From the cell containing the given text, extract its center point as [x, y] coordinate. 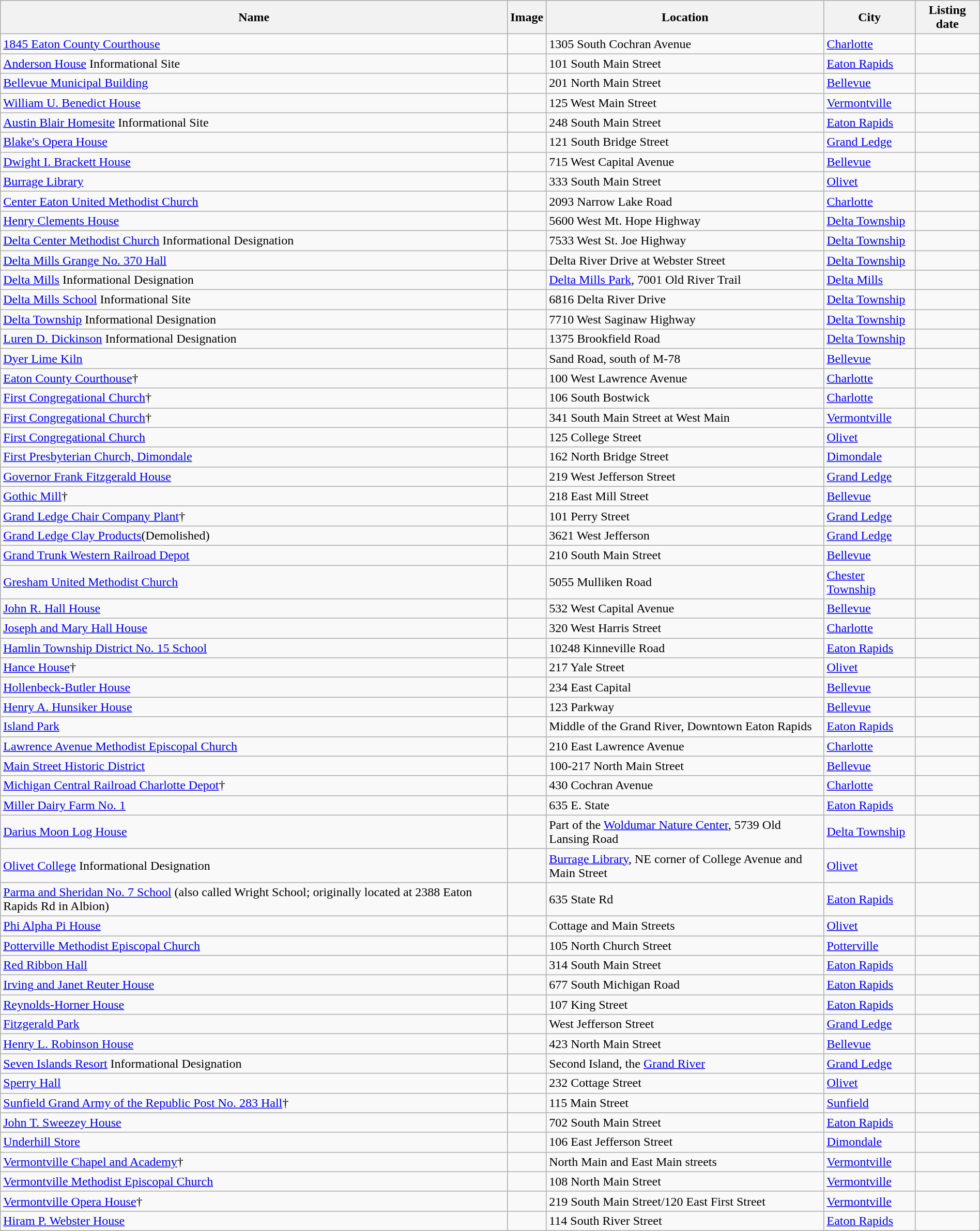
7533 West St. Joe Highway [685, 240]
218 East Mill Street [685, 496]
333 South Main Street [685, 181]
210 East Lawrence Avenue [685, 746]
7710 West Saginaw Highway [685, 319]
106 East Jefferson Street [685, 1142]
Grand Ledge Clay Products(Demolished) [254, 535]
125 West Main Street [685, 103]
Vermontville Opera House† [254, 1201]
Island Park [254, 727]
Eaton County Courthouse† [254, 378]
City [869, 18]
Miller Dairy Farm No. 1 [254, 805]
100-217 North Main Street [685, 766]
Delta Mills [869, 280]
5600 West Mt. Hope Highway [685, 221]
Grand Ledge Chair Company Plant† [254, 516]
Darius Moon Log House [254, 832]
123 Parkway [685, 707]
430 Cochran Avenue [685, 786]
Second Island, the Grand River [685, 1064]
532 West Capital Avenue [685, 609]
Fitzgerald Park [254, 1024]
Hiram P. Webster House [254, 1221]
Reynolds-Horner House [254, 1005]
Luren D. Dickinson Informational Designation [254, 339]
Parma and Sheridan No. 7 School (also called Wright School; originally located at 2388 Eaton Rapids Rd in Albion) [254, 899]
162 North Bridge Street [685, 457]
Part of the Woldumar Nature Center, 5739 Old Lansing Road [685, 832]
Anderson House Informational Site [254, 64]
Image [527, 18]
Sunfield Grand Army of the Republic Post No. 283 Hall† [254, 1103]
Hamlin Township District No. 15 School [254, 648]
115 Main Street [685, 1103]
6816 Delta River Drive [685, 300]
10248 Kinneville Road [685, 648]
Vermontville Chapel and Academy† [254, 1162]
Delta Mills School Informational Site [254, 300]
677 South Michigan Road [685, 985]
Name [254, 18]
Gothic Mill† [254, 496]
114 South River Street [685, 1221]
201 North Main Street [685, 83]
Dyer Lime Kiln [254, 359]
217 Yale Street [685, 668]
108 North Main Street [685, 1181]
314 South Main Street [685, 965]
Burrage Library, NE corner of College Avenue and Main Street [685, 865]
210 South Main Street [685, 555]
Sunfield [869, 1103]
Burrage Library [254, 181]
105 North Church Street [685, 945]
Bellevue Municipal Building [254, 83]
Delta Mills Informational Designation [254, 280]
1305 South Cochran Avenue [685, 44]
Main Street Historic District [254, 766]
1375 Brookfield Road [685, 339]
West Jefferson Street [685, 1024]
219 South Main Street/120 East First Street [685, 1201]
635 State Rd [685, 899]
John R. Hall House [254, 609]
Sand Road, south of M-78 [685, 359]
121 South Bridge Street [685, 142]
Gresham United Methodist Church [254, 582]
Henry L. Robinson House [254, 1044]
North Main and East Main streets [685, 1162]
219 West Jefferson Street [685, 476]
Location [685, 18]
Vermontville Methodist Episcopal Church [254, 1181]
635 E. State [685, 805]
Delta Township Informational Designation [254, 319]
423 North Main Street [685, 1044]
101 Perry Street [685, 516]
Red Ribbon Hall [254, 965]
125 College Street [685, 437]
Chester Township [869, 582]
Blake's Opera House [254, 142]
Austin Blair Homesite Informational Site [254, 122]
Sperry Hall [254, 1083]
106 South Bostwick [685, 398]
715 West Capital Avenue [685, 162]
Henry Clements House [254, 221]
100 West Lawrence Avenue [685, 378]
234 East Capital [685, 687]
Delta Mills Grange No. 370 Hall [254, 260]
2093 Narrow Lake Road [685, 201]
101 South Main Street [685, 64]
702 South Main Street [685, 1122]
William U. Benedict House [254, 103]
Michigan Central Railroad Charlotte Depot† [254, 786]
Potterville Methodist Episcopal Church [254, 945]
Olivet College Informational Designation [254, 865]
Delta Mills Park, 7001 Old River Trail [685, 280]
Dwight I. Brackett House [254, 162]
Governor Frank Fitzgerald House [254, 476]
Listing date [947, 18]
Middle of the Grand River, Downtown Eaton Rapids [685, 727]
248 South Main Street [685, 122]
320 West Harris Street [685, 628]
Delta Center Methodist Church Informational Designation [254, 240]
John T. Sweezey House [254, 1122]
341 South Main Street at West Main [685, 418]
232 Cottage Street [685, 1083]
Hance House† [254, 668]
Hollenbeck-Butler House [254, 687]
Irving and Janet Reuter House [254, 985]
Seven Islands Resort Informational Designation [254, 1064]
Potterville [869, 945]
Lawrence Avenue Methodist Episcopal Church [254, 746]
5055 Mulliken Road [685, 582]
Underhill Store [254, 1142]
Grand Trunk Western Railroad Depot [254, 555]
First Presbyterian Church, Dimondale [254, 457]
Joseph and Mary Hall House [254, 628]
107 King Street [685, 1005]
3621 West Jefferson [685, 535]
Delta River Drive at Webster Street [685, 260]
Henry A. Hunsiker House [254, 707]
Center Eaton United Methodist Church [254, 201]
Cottage and Main Streets [685, 926]
1845 Eaton County Courthouse [254, 44]
Phi Alpha Pi House [254, 926]
First Congregational Church [254, 437]
